Determine the [x, y] coordinate at the center of the cell enclosing the given text.  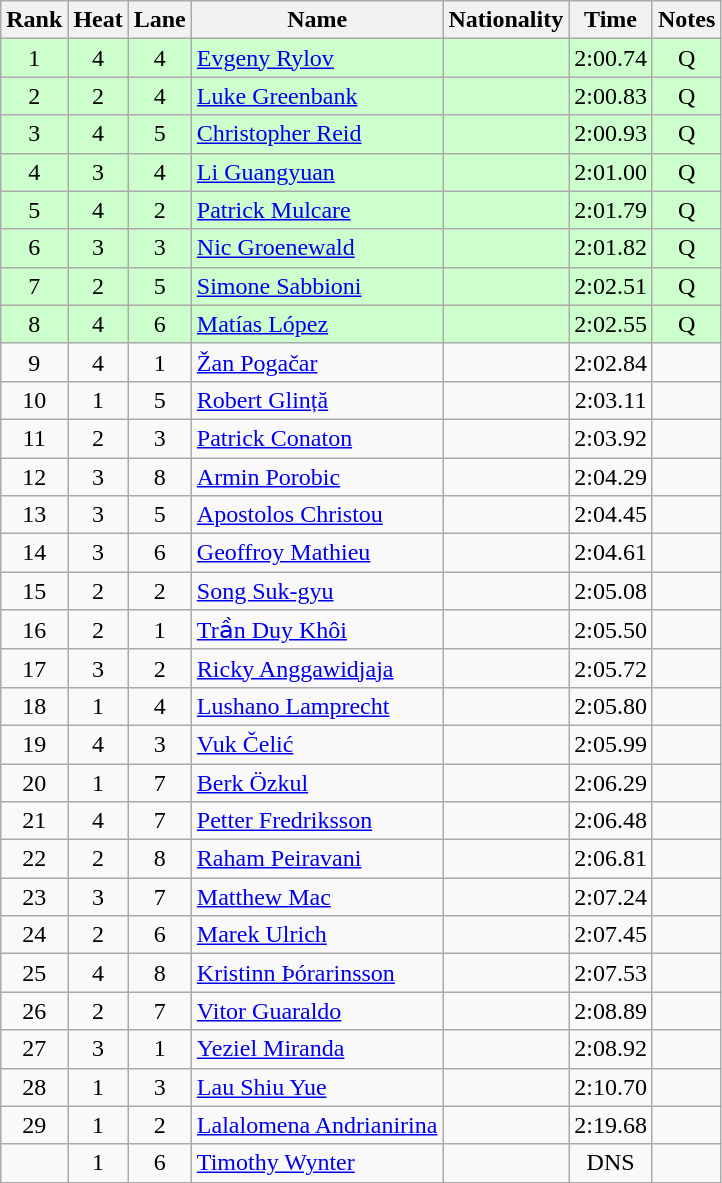
16 [34, 630]
Matthew Mac [317, 897]
2:00.83 [611, 96]
Time [611, 20]
2:03.11 [611, 400]
Geoffroy Mathieu [317, 553]
2:02.84 [611, 362]
12 [34, 477]
Žan Pogačar [317, 362]
23 [34, 897]
Christopher Reid [317, 134]
20 [34, 783]
27 [34, 1049]
10 [34, 400]
Simone Sabbioni [317, 286]
Nic Groenewald [317, 248]
Petter Fredriksson [317, 821]
2:03.92 [611, 438]
Patrick Mulcare [317, 210]
Yeziel Miranda [317, 1049]
2:06.29 [611, 783]
2:04.61 [611, 553]
2:04.29 [611, 477]
Vuk Čelić [317, 744]
Lau Shiu Yue [317, 1087]
Apostolos Christou [317, 515]
2:00.93 [611, 134]
Song Suk-gyu [317, 591]
Patrick Conaton [317, 438]
Trần Duy Khôi [317, 630]
2:05.80 [611, 706]
24 [34, 935]
Robert Glință [317, 400]
2:05.08 [611, 591]
26 [34, 1011]
2:08.89 [611, 1011]
DNS [611, 1163]
2:05.50 [611, 630]
2:05.72 [611, 668]
2:02.51 [611, 286]
2:06.48 [611, 821]
13 [34, 515]
18 [34, 706]
21 [34, 821]
15 [34, 591]
2:07.53 [611, 973]
Berk Özkul [317, 783]
29 [34, 1125]
2:01.00 [611, 172]
Kristinn Þórarinsson [317, 973]
Notes [686, 20]
19 [34, 744]
2:01.79 [611, 210]
2:08.92 [611, 1049]
Luke Greenbank [317, 96]
2:05.99 [611, 744]
Heat [98, 20]
2:19.68 [611, 1125]
2:07.24 [611, 897]
2:02.55 [611, 324]
2:00.74 [611, 58]
2:10.70 [611, 1087]
25 [34, 973]
11 [34, 438]
Lalalomena Andrianirina [317, 1125]
9 [34, 362]
22 [34, 859]
Marek Ulrich [317, 935]
Armin Porobic [317, 477]
Timothy Wynter [317, 1163]
Rank [34, 20]
28 [34, 1087]
Raham Peiravani [317, 859]
Lushano Lamprecht [317, 706]
2:06.81 [611, 859]
Evgeny Rylov [317, 58]
2:01.82 [611, 248]
17 [34, 668]
Ricky Anggawidjaja [317, 668]
Li Guangyuan [317, 172]
2:04.45 [611, 515]
Matías López [317, 324]
2:07.45 [611, 935]
14 [34, 553]
Lane [160, 20]
Nationality [506, 20]
Vitor Guaraldo [317, 1011]
Name [317, 20]
